Locate the cell with the specified text and output its (X, Y) center coordinate. 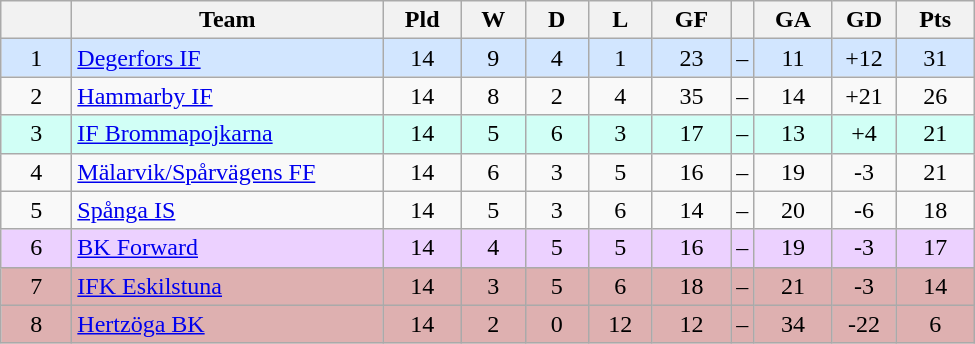
Hertzöga BK (228, 324)
Pts (936, 20)
IFK Eskilstuna (228, 286)
Team (228, 20)
L (621, 20)
7 (36, 286)
-22 (864, 324)
-6 (864, 210)
+4 (864, 134)
GF (692, 20)
35 (692, 96)
Degerfors IF (228, 58)
0 (557, 324)
Spånga IS (228, 210)
D (557, 20)
+21 (864, 96)
34 (794, 324)
9 (493, 58)
23 (692, 58)
Hammarby IF (228, 96)
31 (936, 58)
Pld (422, 20)
GD (864, 20)
Mälarvik/Spårvägens FF (228, 172)
BK Forward (228, 248)
+12 (864, 58)
26 (936, 96)
W (493, 20)
GA (794, 20)
20 (794, 210)
IF Brommapojkarna (228, 134)
11 (794, 58)
13 (794, 134)
